Pinpoint the cell where the given text exists, returning its [x, y] midpoint coordinate. 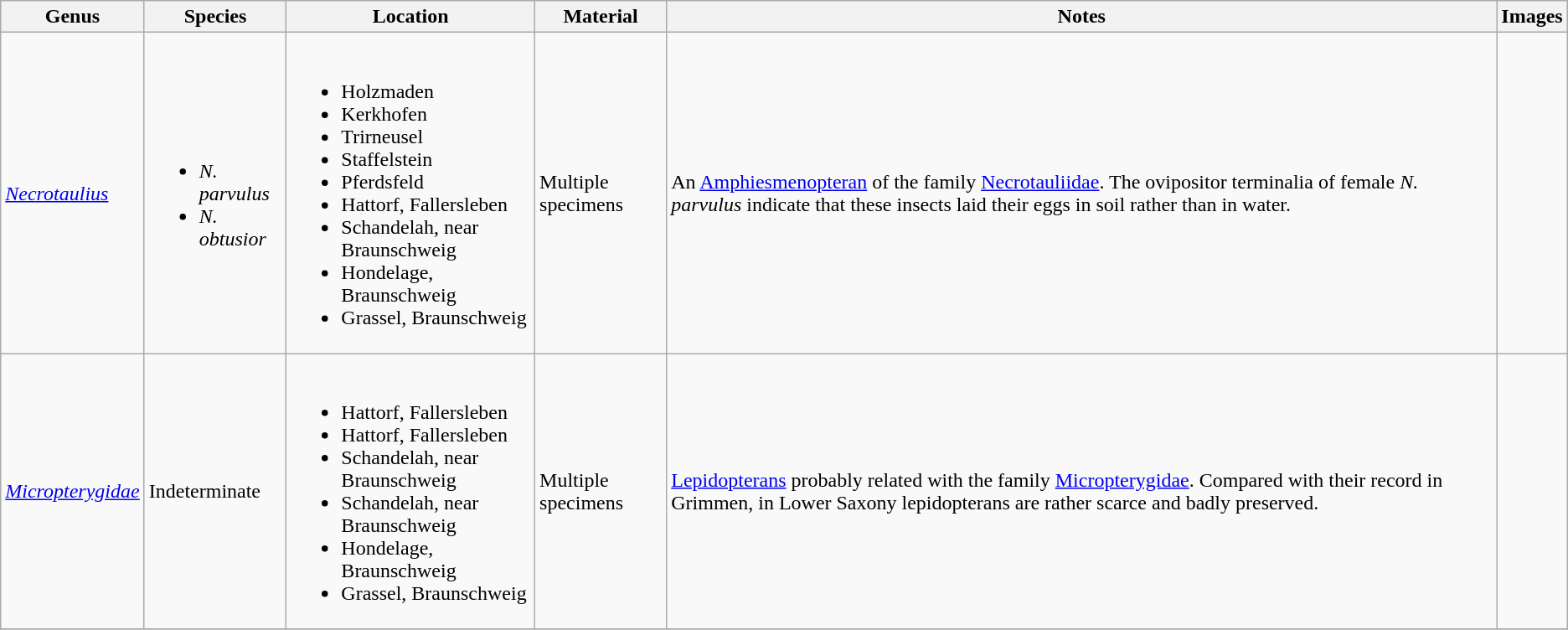
Indeterminate [215, 491]
Hattorf, FallerslebenHattorf, FallerslebenSchandelah, near BraunschweigSchandelah, near BraunschweigHondelage, BraunschweigGrassel, Braunschweig [410, 491]
Location [410, 17]
Images [1532, 17]
Necrotaulius [72, 193]
Species [215, 17]
Material [601, 17]
Genus [72, 17]
N. parvulusN. obtusior [215, 193]
Notes [1082, 17]
HolzmadenKerkhofenTrirneuselStaffelsteinPferdsfeldHattorf, FallerslebenSchandelah, near BraunschweigHondelage, BraunschweigGrassel, Braunschweig [410, 193]
Micropterygidae [72, 491]
